Provide the [x, y] coordinate of the cell's center where the given text is located.  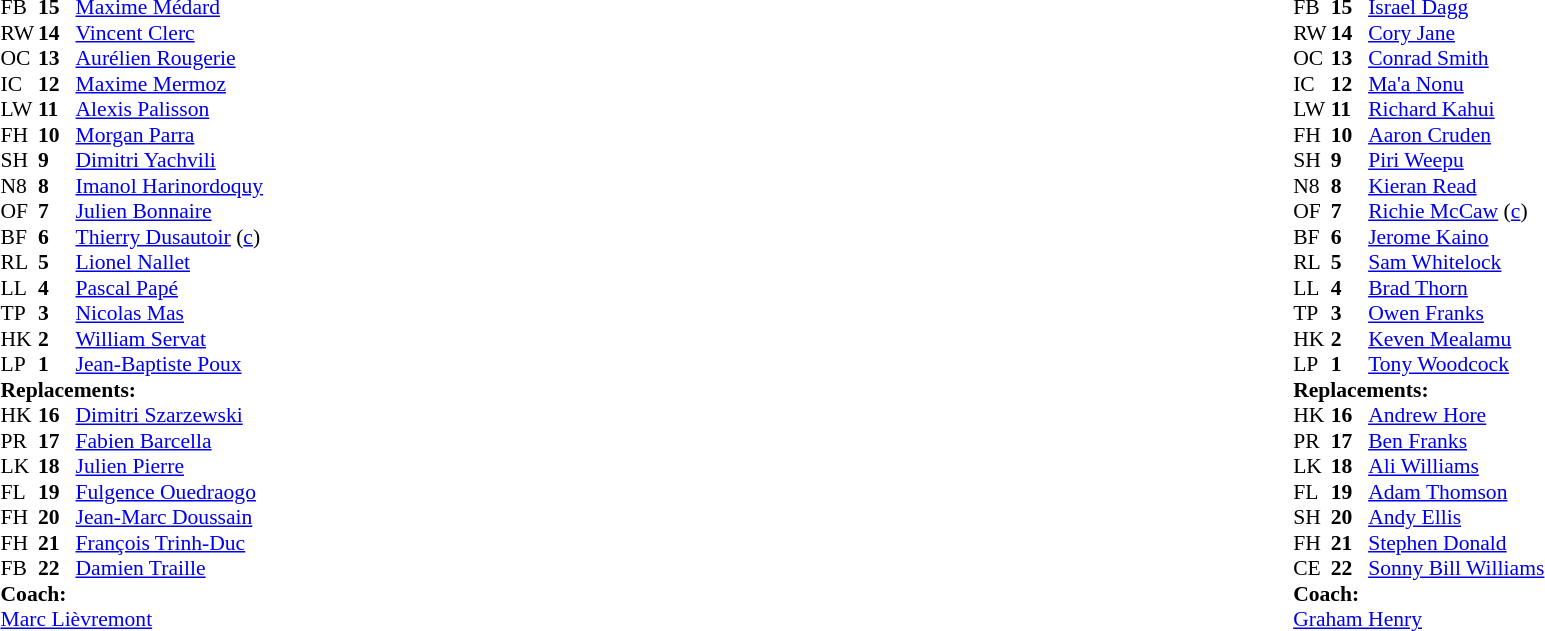
Alexis Palisson [170, 109]
Maxime Mermoz [170, 84]
Jean-Marc Doussain [170, 517]
Thierry Dusautoir (c) [170, 237]
Julien Bonnaire [170, 211]
Jerome Kaino [1456, 237]
Adam Thomson [1456, 492]
Richie McCaw (c) [1456, 211]
François Trinh-Duc [170, 543]
Kieran Read [1456, 186]
Ali Williams [1456, 467]
Aurélien Rougerie [170, 59]
Andrew Hore [1456, 415]
Aaron Cruden [1456, 135]
Dimitri Yachvili [170, 161]
Ma'a Nonu [1456, 84]
Sam Whitelock [1456, 263]
Fabien Barcella [170, 441]
Cory Jane [1456, 33]
Brad Thorn [1456, 288]
Sonny Bill Williams [1456, 569]
Damien Traille [170, 569]
Morgan Parra [170, 135]
Tony Woodcock [1456, 365]
Nicolas Mas [170, 313]
Dimitri Szarzewski [170, 415]
Conrad Smith [1456, 59]
Owen Franks [1456, 313]
Vincent Clerc [170, 33]
Piri Weepu [1456, 161]
William Servat [170, 339]
Fulgence Ouedraogo [170, 492]
Ben Franks [1456, 441]
FB [19, 569]
CE [1312, 569]
Stephen Donald [1456, 543]
Andy Ellis [1456, 517]
Lionel Nallet [170, 263]
Richard Kahui [1456, 109]
Keven Mealamu [1456, 339]
Jean-Baptiste Poux [170, 365]
Imanol Harinordoquy [170, 186]
Pascal Papé [170, 288]
Julien Pierre [170, 467]
